Find where the given text appears and provide that cell's center as (X, Y) coordinate. 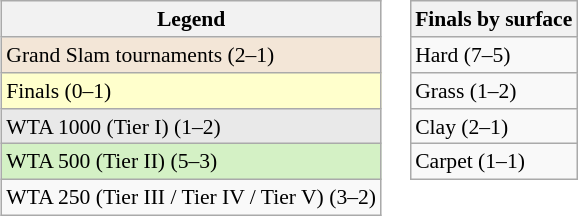
Finals by surface (494, 19)
Grass (1–2) (494, 91)
Clay (2–1) (494, 126)
Hard (7–5) (494, 55)
WTA 500 (Tier II) (5–3) (191, 162)
Legend (191, 19)
Carpet (1–1) (494, 162)
WTA 1000 (Tier I) (1–2) (191, 126)
WTA 250 (Tier III / Tier IV / Tier V) (3–2) (191, 197)
Finals (0–1) (191, 91)
Grand Slam tournaments (2–1) (191, 55)
